Return (x, y) of the center of cell containing provided text 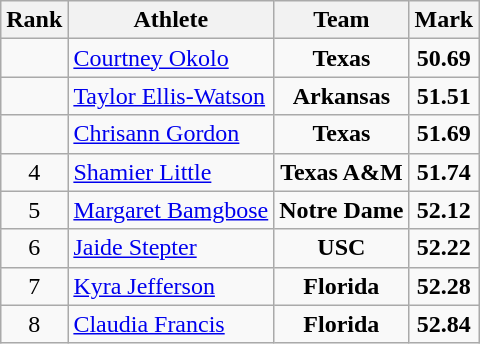
Mark (444, 20)
Margaret Bamgbose (171, 210)
Texas A&M (342, 172)
Courtney Okolo (171, 58)
USC (342, 248)
Kyra Jefferson (171, 286)
Team (342, 20)
4 (34, 172)
6 (34, 248)
Chrisann Gordon (171, 134)
51.51 (444, 96)
Notre Dame (342, 210)
Arkansas (342, 96)
52.84 (444, 324)
Shamier Little (171, 172)
50.69 (444, 58)
Jaide Stepter (171, 248)
Claudia Francis (171, 324)
52.12 (444, 210)
52.28 (444, 286)
5 (34, 210)
Rank (34, 20)
Taylor Ellis-Watson (171, 96)
51.69 (444, 134)
Athlete (171, 20)
8 (34, 324)
51.74 (444, 172)
52.22 (444, 248)
7 (34, 286)
